Return the [x, y] coordinate for the center point of the cell that contains the specified text.  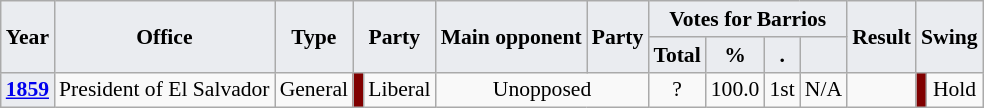
1859 [28, 90]
President of El Salvador [164, 90]
Votes for Barrios [748, 19]
Swing [950, 36]
Unopposed [542, 90]
1st [782, 90]
N/A [824, 90]
Total [676, 55]
Type [314, 36]
Year [28, 36]
Liberal [399, 90]
% [736, 55]
Office [164, 36]
Main opponent [512, 36]
? [676, 90]
Hold [955, 90]
100.0 [736, 90]
Result [882, 36]
. [782, 55]
General [314, 90]
